For the text-containing cell, return its midpoint in (X, Y) coordinate format. 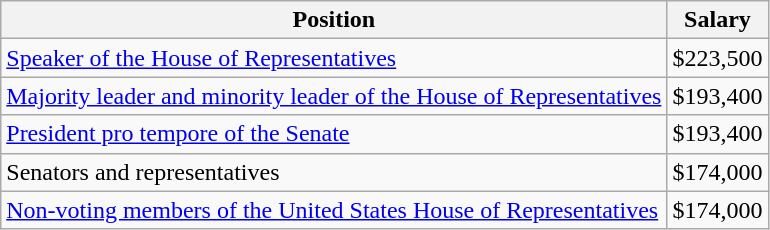
Position (334, 20)
$223,500 (718, 58)
Salary (718, 20)
Majority leader and minority leader of the House of Representatives (334, 96)
Speaker of the House of Representatives (334, 58)
President pro tempore of the Senate (334, 134)
Non-voting members of the United States House of Representatives (334, 210)
Senators and representatives (334, 172)
